Extract the (X, Y) coordinate from the center of the cell holding the provided text.  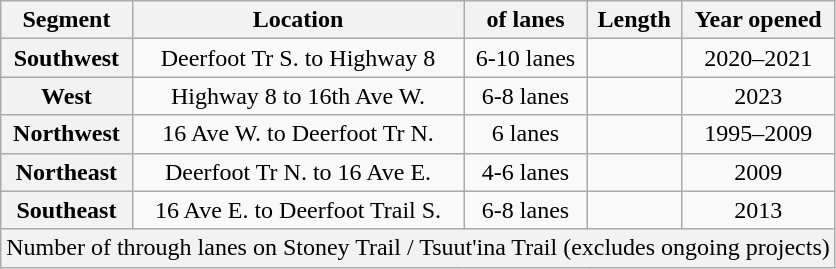
Deerfoot Tr N. to 16 Ave E. (298, 172)
1995–2009 (758, 134)
2009 (758, 172)
Southwest (66, 58)
6 lanes (526, 134)
Southeast (66, 210)
West (66, 96)
Segment (66, 20)
2013 (758, 210)
Highway 8 to 16th Ave W. (298, 96)
16 Ave E. to Deerfoot Trail S. (298, 210)
4-6 lanes (526, 172)
2023 (758, 96)
16 Ave W. to Deerfoot Tr N. (298, 134)
Deerfoot Tr S. to Highway 8 (298, 58)
Location (298, 20)
Year opened (758, 20)
Northwest (66, 134)
2020–2021 (758, 58)
Length (634, 20)
Number of through lanes on Stoney Trail / Tsuut'ina Trail (excludes ongoing projects) (418, 248)
of lanes (526, 20)
Northeast (66, 172)
6-10 lanes (526, 58)
